Locate the cell with the specified text and output its [x, y] center coordinate. 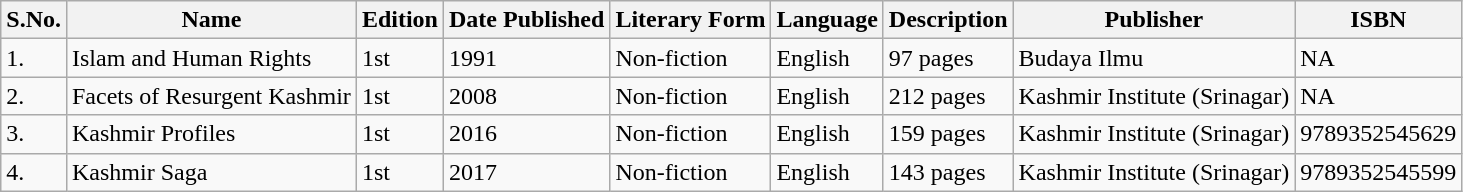
143 pages [948, 172]
ISBN [1378, 20]
1991 [526, 58]
2016 [526, 134]
159 pages [948, 134]
Edition [400, 20]
1. [34, 58]
212 pages [948, 96]
2017 [526, 172]
Date Published [526, 20]
Facets of Resurgent Kashmir [211, 96]
Kashmir Saga [211, 172]
3. [34, 134]
97 pages [948, 58]
Language [827, 20]
9789352545629 [1378, 134]
4. [34, 172]
Name [211, 20]
9789352545599 [1378, 172]
Kashmir Profiles [211, 134]
Literary Form [690, 20]
2. [34, 96]
Description [948, 20]
2008 [526, 96]
Publisher [1154, 20]
S.No. [34, 20]
Budaya Ilmu [1154, 58]
Islam and Human Rights [211, 58]
